Scan for the cell matching the given text and deliver its [X, Y] coordinate at center. 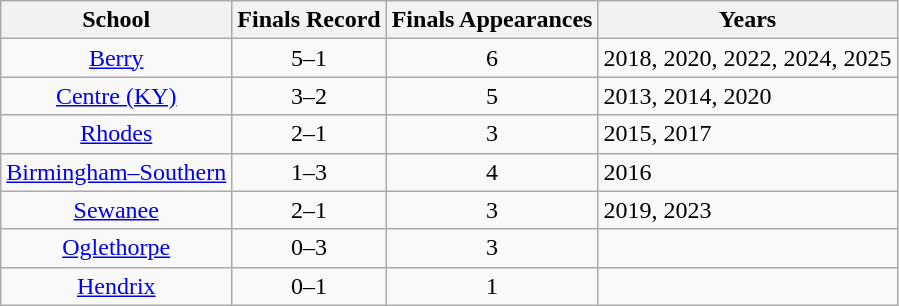
2018, 2020, 2022, 2024, 2025 [748, 58]
3–2 [309, 96]
2013, 2014, 2020 [748, 96]
2019, 2023 [748, 210]
Years [748, 20]
6 [492, 58]
Centre (KY) [116, 96]
Berry [116, 58]
4 [492, 172]
Finals Appearances [492, 20]
Oglethorpe [116, 248]
2016 [748, 172]
5–1 [309, 58]
1 [492, 286]
1–3 [309, 172]
Sewanee [116, 210]
School [116, 20]
Hendrix [116, 286]
Rhodes [116, 134]
2015, 2017 [748, 134]
0–1 [309, 286]
Birmingham–Southern [116, 172]
Finals Record [309, 20]
0–3 [309, 248]
5 [492, 96]
